Find where the given text appears and provide that cell's center as (x, y) coordinate. 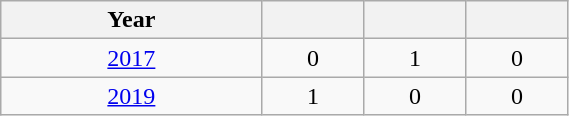
Year (132, 20)
2017 (132, 58)
2019 (132, 96)
